Provide the (X, Y) coordinate of the cell's center where the given text is located.  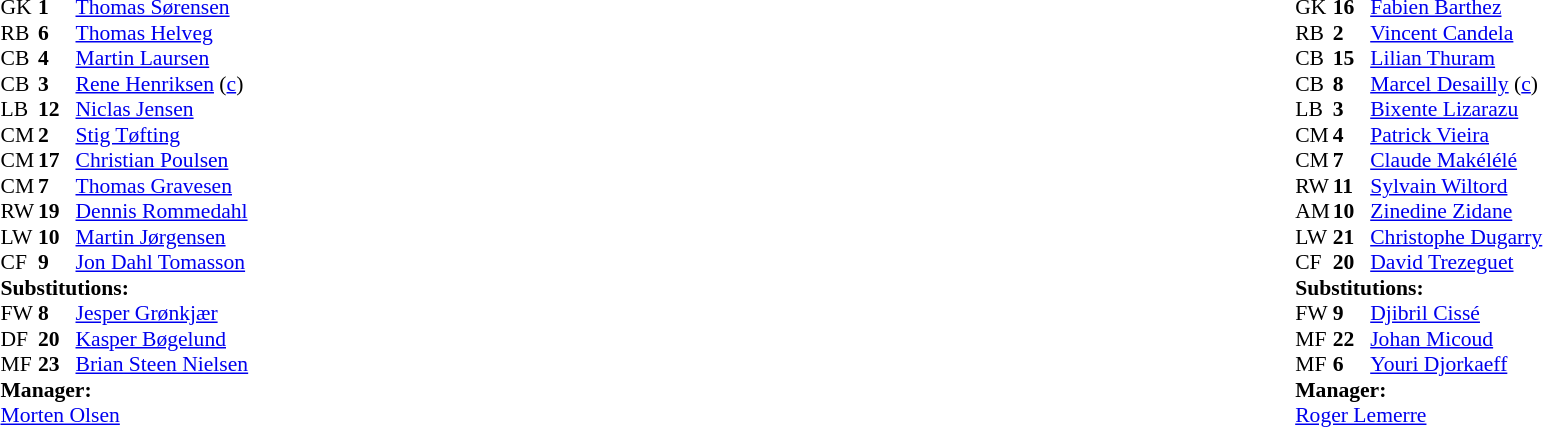
Dennis Rommedahl (162, 211)
Sylvain Wiltord (1456, 186)
Youri Djorkaeff (1456, 365)
Lilian Thuram (1456, 59)
Martin Jørgensen (162, 237)
Patrick Vieira (1456, 135)
Johan Micoud (1456, 339)
17 (57, 161)
15 (1352, 59)
Claude Makélélé (1456, 161)
23 (57, 365)
Kasper Bøgelund (162, 339)
19 (57, 211)
Christophe Dugarry (1456, 237)
David Trezeguet (1456, 263)
12 (57, 109)
Thomas Helveg (162, 33)
Zinedine Zidane (1456, 211)
Vincent Candela (1456, 33)
Bixente Lizarazu (1456, 109)
Christian Poulsen (162, 161)
Stig Tøfting (162, 135)
Marcel Desailly (c) (1456, 84)
Niclas Jensen (162, 109)
Thomas Gravesen (162, 186)
AM (1314, 211)
11 (1352, 186)
Martin Laursen (162, 59)
Rene Henriksen (c) (162, 84)
Djibril Cissé (1456, 313)
Jon Dahl Tomasson (162, 263)
22 (1352, 339)
DF (19, 339)
Jesper Grønkjær (162, 313)
21 (1352, 237)
Brian Steen Nielsen (162, 365)
